Output the (X, Y) coordinate of the center of the cell containing the given text.  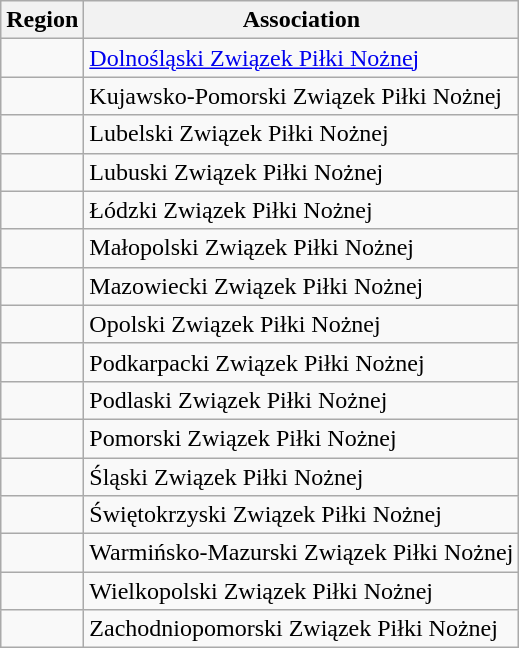
Lubelski Związek Piłki Nożnej (302, 134)
Podlaski Związek Piłki Nożnej (302, 400)
Małopolski Związek Piłki Nożnej (302, 248)
Łódzki Związek Piłki Nożnej (302, 210)
Lubuski Związek Piłki Nożnej (302, 172)
Dolnośląski Związek Piłki Nożnej (302, 58)
Opolski Związek Piłki Nożnej (302, 324)
Association (302, 20)
Kujawsko-Pomorski Związek Piłki Nożnej (302, 96)
Wielkopolski Związek Piłki Nożnej (302, 591)
Pomorski Związek Piłki Nożnej (302, 438)
Świętokrzyski Związek Piłki Nożnej (302, 515)
Warmińsko-Mazurski Związek Piłki Nożnej (302, 553)
Mazowiecki Związek Piłki Nożnej (302, 286)
Śląski Związek Piłki Nożnej (302, 477)
Podkarpacki Związek Piłki Nożnej (302, 362)
Region (42, 20)
Zachodniopomorski Związek Piłki Nożnej (302, 629)
